For the text-containing cell, return its midpoint in (x, y) coordinate format. 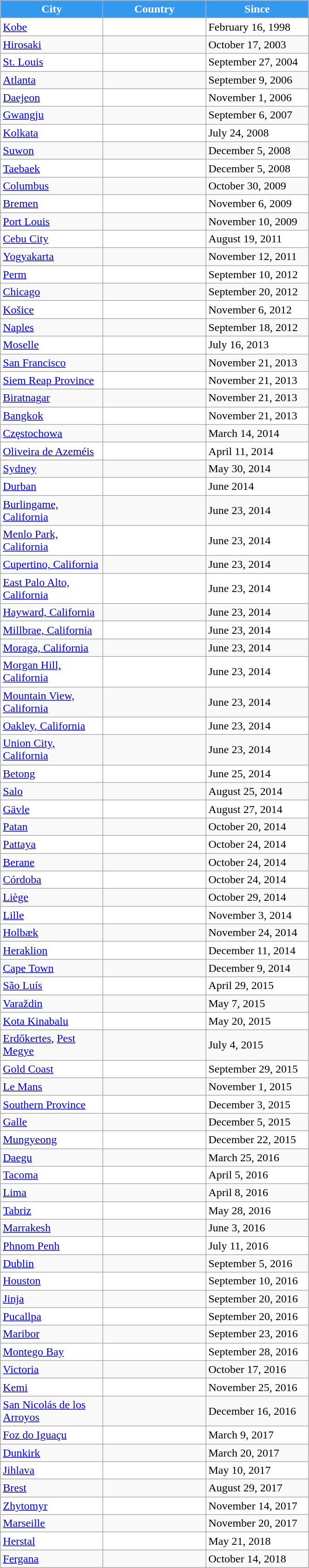
July 16, 2013 (257, 345)
November 20, 2017 (257, 1523)
Gold Coast (52, 1069)
Jihlava (52, 1470)
Country (154, 9)
Millbrae, California (52, 630)
May 20, 2015 (257, 1021)
November 24, 2014 (257, 933)
Since (257, 9)
May 28, 2016 (257, 1210)
December 9, 2014 (257, 968)
April 5, 2016 (257, 1175)
Košice (52, 310)
Salo (52, 791)
April 29, 2015 (257, 986)
Southern Province (52, 1104)
East Palo Alto, California (52, 589)
Hirosaki (52, 45)
Le Mans (52, 1087)
April 11, 2014 (257, 451)
Erdőkertes, Pest Megye (52, 1045)
September 20, 2012 (257, 292)
November 25, 2016 (257, 1387)
Marrakesh (52, 1228)
Oliveira de Azeméis (52, 451)
November 6, 2009 (257, 203)
São Luís (52, 986)
March 9, 2017 (257, 1435)
Lille (52, 915)
Suwon (52, 150)
Union City, California (52, 749)
Brest (52, 1488)
Taebaek (52, 168)
September 29, 2015 (257, 1069)
Durban (52, 486)
Sydney (52, 468)
Foz do Iguaçu (52, 1435)
Córdoba (52, 880)
Houston (52, 1281)
October 20, 2014 (257, 826)
Dunkirk (52, 1453)
City (52, 9)
September 5, 2016 (257, 1263)
October 17, 2003 (257, 45)
Gävle (52, 809)
St. Louis (52, 62)
Naples (52, 327)
March 14, 2014 (257, 433)
Fergana (52, 1559)
Biratnagar (52, 398)
November 12, 2011 (257, 257)
Pattaya (52, 844)
August 27, 2014 (257, 809)
Tabriz (52, 1210)
Daejeon (52, 98)
November 6, 2012 (257, 310)
Zhytomyr (52, 1506)
Moraga, California (52, 648)
Heraklion (52, 950)
Chicago (52, 292)
Jinja (52, 1299)
September 9, 2006 (257, 80)
December 11, 2014 (257, 950)
Phnom Penh (52, 1246)
Moselle (52, 345)
September 10, 2012 (257, 274)
September 28, 2016 (257, 1352)
March 20, 2017 (257, 1453)
Morgan Hill, California (52, 671)
March 25, 2016 (257, 1158)
August 25, 2014 (257, 791)
Marseille (52, 1523)
Menlo Park, California (52, 540)
September 23, 2016 (257, 1334)
May 21, 2018 (257, 1541)
November 1, 2015 (257, 1087)
Cebu City (52, 239)
Port Louis (52, 221)
Maribor (52, 1334)
Kolkata (52, 133)
Gwangju (52, 115)
April 8, 2016 (257, 1193)
July 4, 2015 (257, 1045)
Mungyeong (52, 1139)
Galle (52, 1122)
December 5, 2015 (257, 1122)
May 30, 2014 (257, 468)
Kemi (52, 1387)
Columbus (52, 186)
Pucallpa (52, 1316)
May 7, 2015 (257, 1003)
September 10, 2016 (257, 1281)
Victoria (52, 1369)
Berane (52, 862)
Cupertino, California (52, 565)
Dublin (52, 1263)
February 16, 1998 (257, 27)
December 22, 2015 (257, 1139)
Montego Bay (52, 1352)
Częstochowa (52, 433)
Yogyakarta (52, 257)
Mountain View, California (52, 702)
November 3, 2014 (257, 915)
San Francisco (52, 363)
Lima (52, 1193)
Bremen (52, 203)
October 17, 2016 (257, 1369)
August 19, 2011 (257, 239)
May 10, 2017 (257, 1470)
December 3, 2015 (257, 1104)
June 25, 2014 (257, 774)
Herstal (52, 1541)
Daegu (52, 1158)
Varaždin (52, 1003)
September 27, 2004 (257, 62)
Kota Kinabalu (52, 1021)
Burlingame, California (52, 510)
Patan (52, 826)
December 16, 2016 (257, 1411)
October 30, 2009 (257, 186)
July 11, 2016 (257, 1246)
June 3, 2016 (257, 1228)
Holbæk (52, 933)
August 29, 2017 (257, 1488)
Cape Town (52, 968)
Kobe (52, 27)
Tacoma (52, 1175)
San Nicolás de los Arroyos (52, 1411)
November 14, 2017 (257, 1506)
October 14, 2018 (257, 1559)
Liège (52, 898)
Hayward, California (52, 612)
Siem Reap Province (52, 380)
Atlanta (52, 80)
Betong (52, 774)
October 29, 2014 (257, 898)
Perm (52, 274)
June 2014 (257, 486)
September 18, 2012 (257, 327)
November 1, 2006 (257, 98)
July 24, 2008 (257, 133)
September 6, 2007 (257, 115)
November 10, 2009 (257, 221)
Oakley, California (52, 726)
Bangkok (52, 416)
